Pinpoint the cell where the given text exists, returning its (x, y) midpoint coordinate. 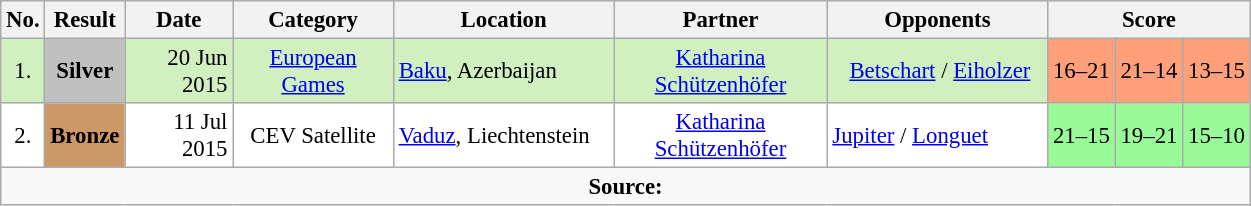
Betschart / Eiholzer (938, 72)
Location (504, 20)
Source: (626, 187)
Category (314, 20)
European Games (314, 72)
No. (23, 20)
2. (23, 136)
Partner (720, 20)
1. (23, 72)
11 Jul 2015 (179, 136)
16–21 (1082, 72)
21–15 (1082, 136)
13–15 (1217, 72)
Bronze (85, 136)
Vaduz, Liechtenstein (504, 136)
19–21 (1149, 136)
Result (85, 20)
Jupiter / Longuet (938, 136)
CEV Satellite (314, 136)
Score (1150, 20)
15–10 (1217, 136)
Opponents (938, 20)
Baku, Azerbaijan (504, 72)
Date (179, 20)
Silver (85, 72)
20 Jun 2015 (179, 72)
21–14 (1149, 72)
